Identify which cell holds the provided text, then report its [X, Y] central coordinate. 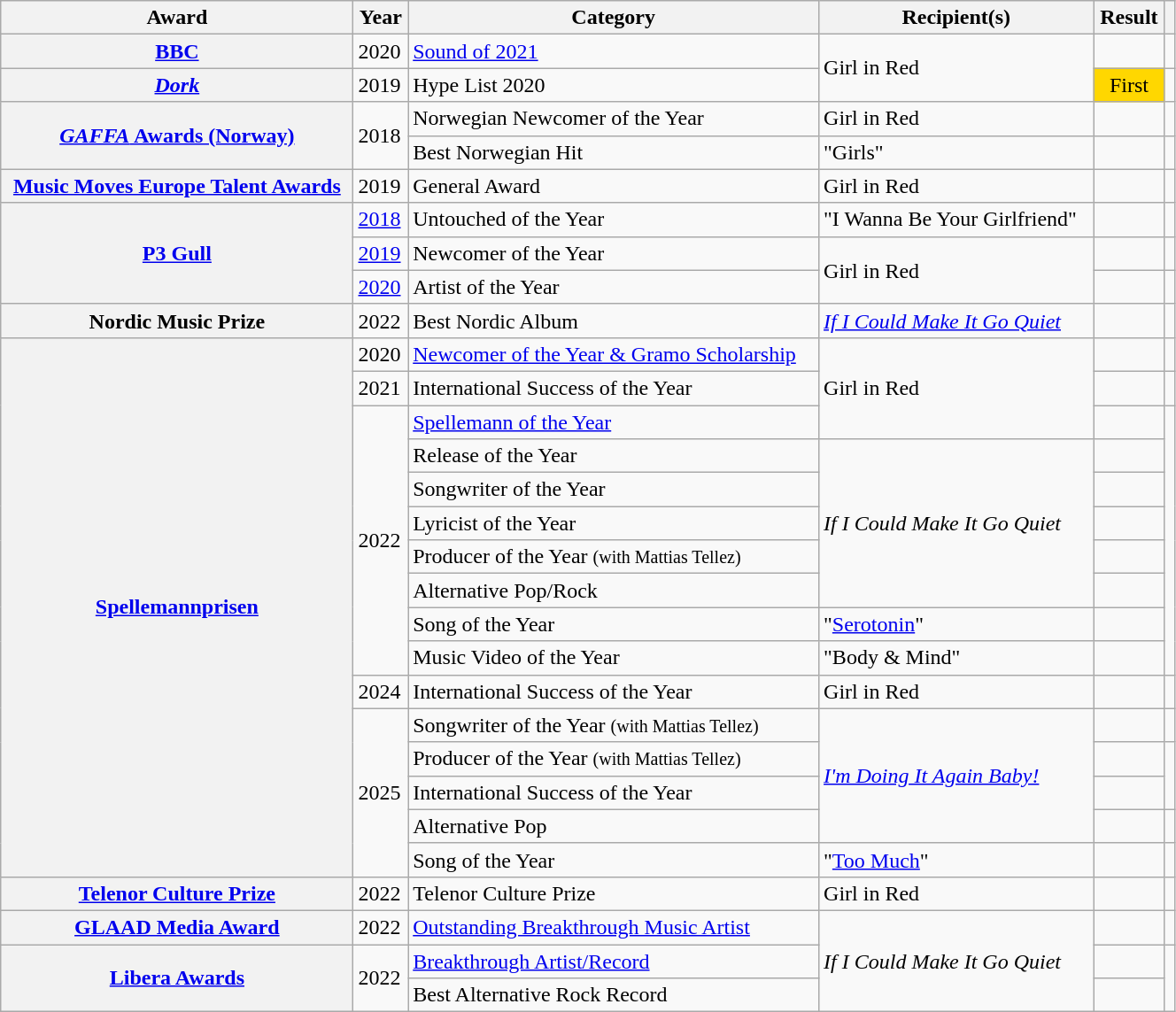
"Girls" [956, 152]
Breakthrough Artist/Record [614, 961]
2025 [381, 792]
Music Moves Europe Talent Awards [177, 186]
Spellemann of the Year [614, 422]
GLAAD Media Award [177, 927]
Result [1129, 18]
I'm Doing It Again Baby! [956, 776]
Recipient(s) [956, 18]
General Award [614, 186]
Norwegian Newcomer of the Year [614, 119]
BBC [177, 51]
Year [381, 18]
"Serotonin" [956, 624]
Award [177, 18]
2021 [381, 388]
Best Alternative Rock Record [614, 995]
Songwriter of the Year [614, 490]
Music Video of the Year [614, 658]
Dork [177, 85]
Best Norwegian Hit [614, 152]
GAFFA Awards (Norway) [177, 135]
Artist of the Year [614, 287]
Outstanding Breakthrough Music Artist [614, 927]
"I Wanna Be Your Girlfriend" [956, 220]
Alternative Pop [614, 826]
"Too Much" [956, 860]
Sound of 2021 [614, 51]
P3 Gull [177, 253]
Release of the Year [614, 456]
Alternative Pop/Rock [614, 591]
Best Nordic Album [614, 321]
Newcomer of the Year & Gramo Scholarship [614, 354]
"Body & Mind" [956, 658]
Spellemannprisen [177, 607]
Libera Awards [177, 977]
2024 [381, 691]
Nordic Music Prize [177, 321]
Lyricist of the Year [614, 523]
Hype List 2020 [614, 85]
Category [614, 18]
Songwriter of the Year (with Mattias Tellez) [614, 725]
Newcomer of the Year [614, 253]
First [1129, 85]
Untouched of the Year [614, 220]
